Find where the given text appears and provide that cell's center as [X, Y] coordinate. 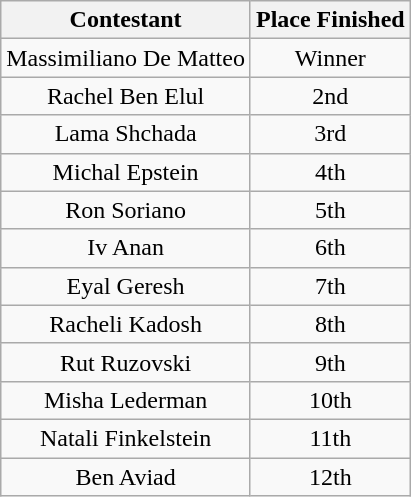
4th [330, 172]
6th [330, 248]
7th [330, 286]
Rachel Ben Elul [126, 96]
10th [330, 400]
Misha Lederman [126, 400]
3rd [330, 134]
12th [330, 477]
Michal Epstein [126, 172]
11th [330, 438]
Iv Anan [126, 248]
Massimiliano De Matteo [126, 58]
Rut Ruzovski [126, 362]
Place Finished [330, 20]
Racheli Kadosh [126, 324]
Contestant [126, 20]
2nd [330, 96]
Winner [330, 58]
Ben Aviad [126, 477]
Eyal Geresh [126, 286]
8th [330, 324]
Ron Soriano [126, 210]
Lama Shchada [126, 134]
9th [330, 362]
5th [330, 210]
Natali Finkelstein [126, 438]
